Provide the (X, Y) coordinate of the cell's center where the given text is located.  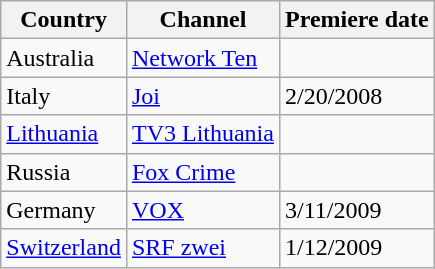
Joi (202, 96)
Country (64, 20)
Lithuania (64, 134)
TV3 Lithuania (202, 134)
Germany (64, 210)
Australia (64, 58)
Russia (64, 172)
VOX (202, 210)
Fox Crime (202, 172)
Premiere date (356, 20)
Channel (202, 20)
Switzerland (64, 248)
2/20/2008 (356, 96)
SRF zwei (202, 248)
Italy (64, 96)
3/11/2009 (356, 210)
Network Ten (202, 58)
1/12/2009 (356, 248)
